Determine the (X, Y) coordinate at the center of the cell enclosing the given text.  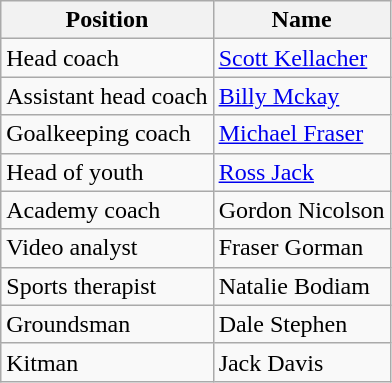
Name (302, 20)
Head of youth (107, 172)
Natalie Bodiam (302, 286)
Jack Davis (302, 362)
Head coach (107, 58)
Gordon Nicolson (302, 210)
Scott Kellacher (302, 58)
Dale Stephen (302, 324)
Assistant head coach (107, 96)
Kitman (107, 362)
Ross Jack (302, 172)
Video analyst (107, 248)
Academy coach (107, 210)
Goalkeeping coach (107, 134)
Michael Fraser (302, 134)
Groundsman (107, 324)
Sports therapist (107, 286)
Fraser Gorman (302, 248)
Billy Mckay (302, 96)
Position (107, 20)
